Find where the given text appears and provide that cell's center as (X, Y) coordinate. 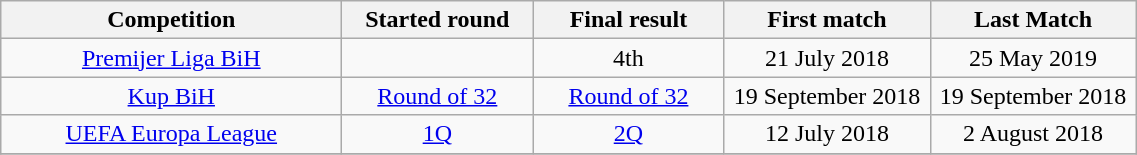
Last Match (1033, 20)
Started round (438, 20)
21 July 2018 (827, 58)
Final result (628, 20)
Competition (172, 20)
First match (827, 20)
2 August 2018 (1033, 134)
4th (628, 58)
Kup BiH (172, 96)
25 May 2019 (1033, 58)
2Q (628, 134)
1Q (438, 134)
12 July 2018 (827, 134)
Premijer Liga BiH (172, 58)
UEFA Europa League (172, 134)
